Scan for the cell matching the given text and deliver its [X, Y] coordinate at center. 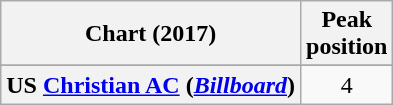
4 [347, 85]
Peakposition [347, 34]
US Christian AC (Billboard) [151, 85]
Chart (2017) [151, 34]
